For the text-containing cell, return its midpoint in [X, Y] coordinate format. 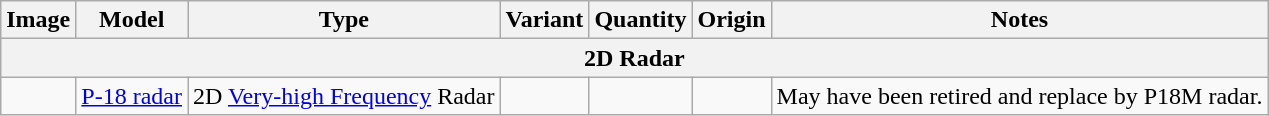
2D Radar [634, 58]
May have been retired and replace by P18M radar. [1020, 96]
Origin [732, 20]
Quantity [640, 20]
2D Very-high Frequency Radar [344, 96]
Model [132, 20]
P-18 radar [132, 96]
Notes [1020, 20]
Image [38, 20]
Variant [544, 20]
Type [344, 20]
